Pinpoint the cell where the given text exists, returning its [x, y] midpoint coordinate. 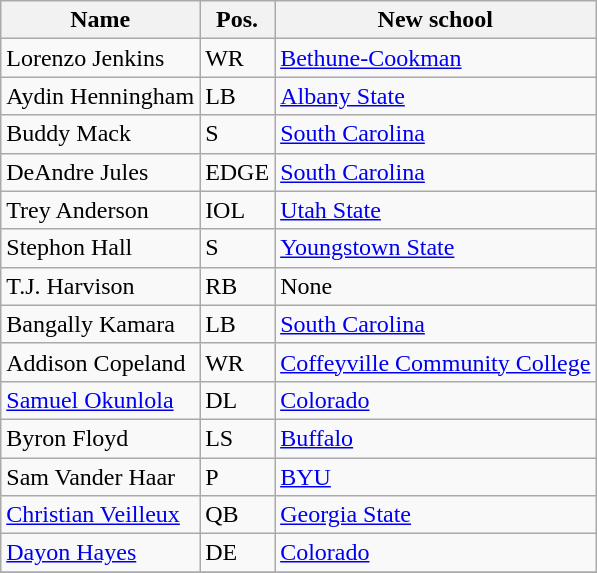
Georgia State [436, 515]
DL [238, 400]
Dayon Hayes [100, 553]
Samuel Okunlola [100, 400]
EDGE [238, 172]
Buffalo [436, 438]
Bangally Kamara [100, 324]
Buddy Mack [100, 134]
LS [238, 438]
Pos. [238, 20]
Christian Veilleux [100, 515]
None [436, 286]
Lorenzo Jenkins [100, 58]
T.J. Harvison [100, 286]
Aydin Henningham [100, 96]
Sam Vander Haar [100, 477]
Coffeyville Community College [436, 362]
Trey Anderson [100, 210]
RB [238, 286]
Stephon Hall [100, 248]
BYU [436, 477]
Utah State [436, 210]
DeAndre Jules [100, 172]
QB [238, 515]
New school [436, 20]
Albany State [436, 96]
Bethune-Cookman [436, 58]
Addison Copeland [100, 362]
Name [100, 20]
Youngstown State [436, 248]
Byron Floyd [100, 438]
P [238, 477]
IOL [238, 210]
DE [238, 553]
